Return the (x, y) coordinate for the center point of the cell that contains the specified text.  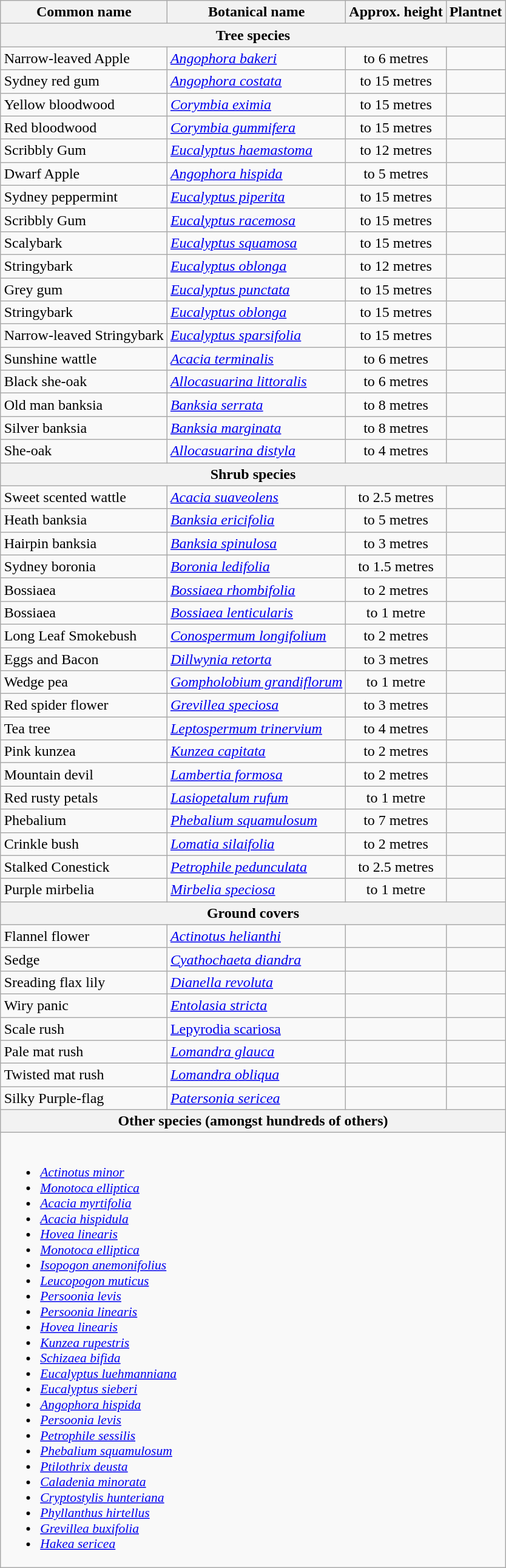
Narrow-leaved Apple (84, 58)
Hairpin banksia (84, 543)
Grevillea speciosa (256, 705)
Conospermum longifolium (256, 636)
Ground covers (253, 913)
Allocasuarina littoralis (256, 382)
Dillwynia retorta (256, 659)
Sydney peppermint (84, 197)
Eucalyptus punctata (256, 290)
Red spider flower (84, 705)
Crinkle bush (84, 844)
Sweet scented wattle (84, 497)
Grey gum (84, 290)
Tea tree (84, 728)
Shrub species (253, 474)
Acacia suaveolens (256, 497)
Pink kunzea (84, 752)
Heath banksia (84, 520)
Lasiopetalum rufum (256, 798)
Banksia serrata (256, 405)
Purple mirbelia (84, 890)
Twisted mat rush (84, 1075)
Silky Purple-flag (84, 1098)
Acacia terminalis (256, 359)
Allocasuarina distyla (256, 451)
Lambertia formosa (256, 775)
Bossiaea lenticularis (256, 613)
Scalybark (84, 243)
Red bloodwood (84, 127)
Botanical name (256, 12)
to 1.5 metres (396, 566)
Boronia ledifolia (256, 566)
Gompholobium grandiflorum (256, 682)
Angophora hispida (256, 174)
Long Leaf Smokebush (84, 636)
Petrophile pedunculata (256, 867)
Dianella revoluta (256, 982)
Other species (amongst hundreds of others) (253, 1121)
Entolasia stricta (256, 1005)
Scale rush (84, 1029)
Sydney boronia (84, 566)
Narrow-leaved Stringybark (84, 336)
Bossiaea rhombifolia (256, 589)
Kunzea capitata (256, 752)
Lepyrodia scariosa (256, 1029)
Eucalyptus squamosa (256, 243)
She-oak (84, 451)
Wiry panic (84, 1005)
Corymbia gummifera (256, 127)
Flannel flower (84, 936)
Eucalyptus sparsifolia (256, 336)
Phebalium (84, 821)
Common name (84, 12)
Sydney red gum (84, 81)
Leptospermum trinervium (256, 728)
Eucalyptus piperita (256, 197)
Angophora costata (256, 81)
Banksia spinulosa (256, 543)
Actinotus helianthi (256, 936)
Angophora bakeri (256, 58)
Old man banksia (84, 405)
Phebalium squamulosum (256, 821)
Lomandra glauca (256, 1052)
Sunshine wattle (84, 359)
Black she-oak (84, 382)
Mirbelia speciosa (256, 890)
Banksia marginata (256, 428)
Dwarf Apple (84, 174)
Approx. height (396, 12)
to 7 metres (396, 821)
Yellow bloodwood (84, 104)
Sreading flax lily (84, 982)
Stalked Conestick (84, 867)
Banksia ericifolia (256, 520)
Plantnet (476, 12)
Sedge (84, 959)
Eucalyptus racemosa (256, 220)
Silver banksia (84, 428)
Pale mat rush (84, 1052)
Corymbia eximia (256, 104)
Eggs and Bacon (84, 659)
Cyathochaeta diandra (256, 959)
Red rusty petals (84, 798)
Mountain devil (84, 775)
Patersonia sericea (256, 1098)
Lomandra obliqua (256, 1075)
Lomatia silaifolia (256, 844)
Eucalyptus haemastoma (256, 151)
Wedge pea (84, 682)
Tree species (253, 35)
